Detect which cell encompasses the target text, then output its [X, Y] center coordinate. 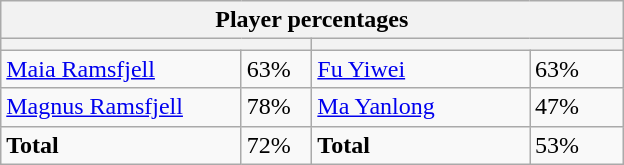
Fu Yiwei [421, 69]
Ma Yanlong [421, 107]
53% [576, 145]
Player percentages [312, 20]
Maia Ramsfjell [122, 69]
78% [276, 107]
Magnus Ramsfjell [122, 107]
72% [276, 145]
47% [576, 107]
